Extract the (x, y) coordinate from the center of the cell holding the provided text.  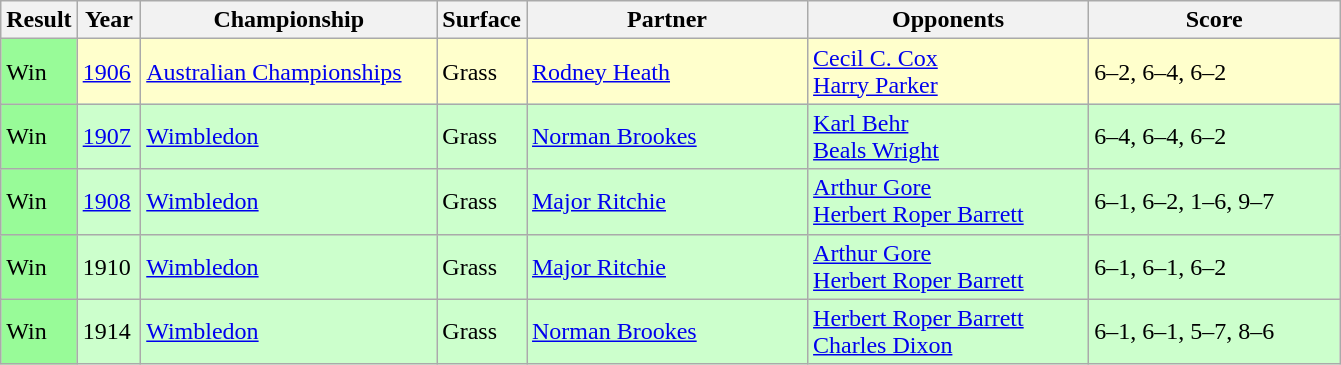
Herbert Roper Barrett Charles Dixon (948, 332)
Year (109, 20)
1906 (109, 72)
6–2, 6–4, 6–2 (1214, 72)
6–1, 6–1, 5–7, 8–6 (1214, 332)
Surface (482, 20)
Result (39, 20)
6–4, 6–4, 6–2 (1214, 136)
1908 (109, 202)
6–1, 6–2, 1–6, 9–7 (1214, 202)
1910 (109, 266)
1907 (109, 136)
6–1, 6–1, 6–2 (1214, 266)
Score (1214, 20)
Partner (666, 20)
Opponents (948, 20)
Cecil C. Cox Harry Parker (948, 72)
Karl Behr Beals Wright (948, 136)
Championship (289, 20)
Australian Championships (289, 72)
Rodney Heath (666, 72)
1914 (109, 332)
